Provide the [x, y] coordinate of the cell's center where the given text is located.  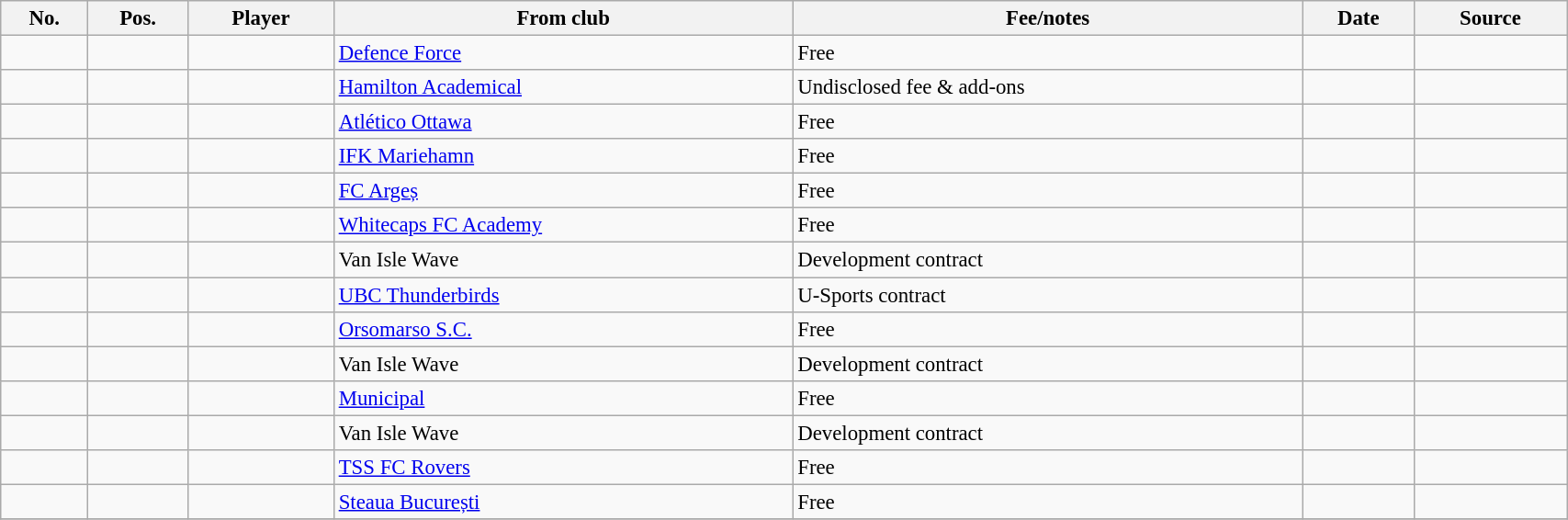
Municipal [563, 398]
Pos. [138, 18]
Fee/notes [1047, 18]
Defence Force [563, 53]
Atlético Ottawa [563, 122]
Undisclosed fee & add-ons [1047, 87]
U-Sports contract [1047, 295]
UBC Thunderbirds [563, 295]
IFK Mariehamn [563, 156]
Hamilton Academical [563, 87]
Player [261, 18]
Orsomarso S.C. [563, 329]
No. [44, 18]
Steaua București [563, 502]
Whitecaps FC Academy [563, 225]
Date [1358, 18]
Source [1490, 18]
TSS FC Rovers [563, 468]
FC Argeș [563, 191]
From club [563, 18]
